Detect which cell encompasses the target text, then output its (x, y) center coordinate. 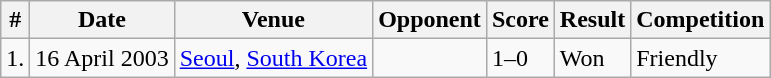
Competition (700, 20)
Seoul, South Korea (273, 58)
Venue (273, 20)
Result (592, 20)
Opponent (430, 20)
1–0 (520, 58)
Friendly (700, 58)
Date (102, 20)
# (16, 20)
1. (16, 58)
Score (520, 20)
16 April 2003 (102, 58)
Won (592, 58)
